Capture the cell that displays the provided text and extract its [X, Y] central coordinate. 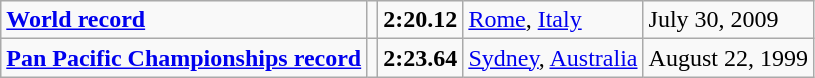
Sydney, Australia [553, 58]
Rome, Italy [553, 20]
July 30, 2009 [728, 20]
2:23.64 [420, 58]
August 22, 1999 [728, 58]
Pan Pacific Championships record [184, 58]
World record [184, 20]
2:20.12 [420, 20]
